Return [x, y] of the center of cell containing provided text 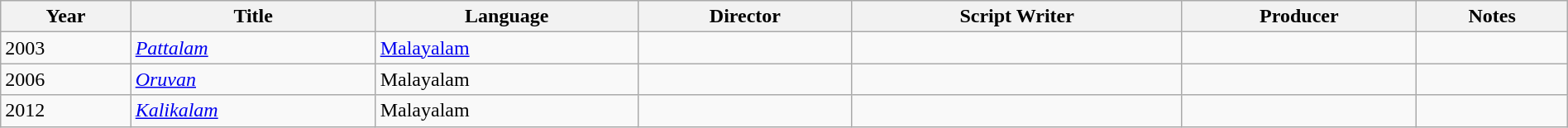
Title [253, 17]
Pattalam [253, 48]
Year [66, 17]
Script Writer [1016, 17]
Notes [1492, 17]
Director [744, 17]
2006 [66, 79]
2012 [66, 111]
Language [506, 17]
2003 [66, 48]
Kalikalam [253, 111]
Producer [1299, 17]
Oruvan [253, 79]
